Determine the (x, y) coordinate at the center of the cell enclosing the given text.  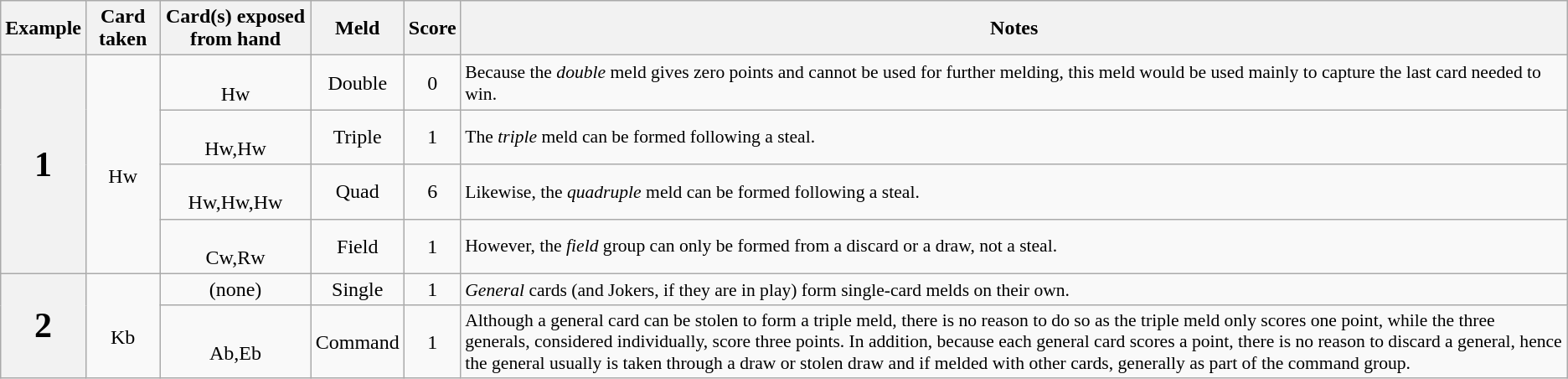
Ab,Eb (235, 342)
However, the field group can only be formed from a discard or a draw, not a steal. (1014, 247)
Kb (122, 325)
Hw,Hw (235, 138)
Triple (357, 138)
0 (432, 82)
Notes (1014, 29)
Cw,Rw (235, 247)
Score (432, 29)
(none) (235, 289)
Quad (357, 191)
2 (44, 325)
The triple meld can be formed following a steal. (1014, 138)
6 (432, 191)
General cards (and Jokers, if they are in play) form single-card melds on their own. (1014, 289)
Meld (357, 29)
Hw,Hw,Hw (235, 191)
Card taken (122, 29)
Double (357, 82)
Likewise, the quadruple meld can be formed following a steal. (1014, 191)
Example (44, 29)
Command (357, 342)
Card(s) exposed from hand (235, 29)
Field (357, 247)
Single (357, 289)
